From the cell containing the given text, extract its center point as (X, Y) coordinate. 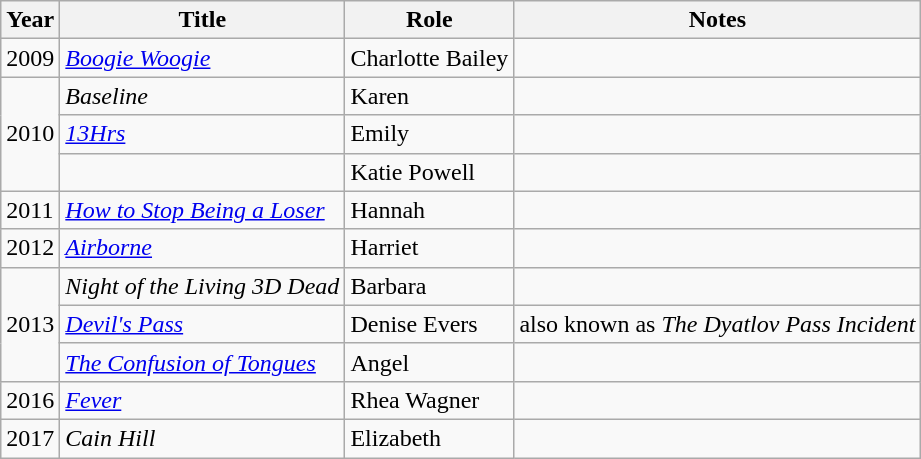
Role (430, 20)
Katie Powell (430, 172)
Notes (718, 20)
Title (202, 20)
13Hrs (202, 134)
Fever (202, 400)
2013 (30, 324)
Karen (430, 96)
also known as The Dyatlov Pass Incident (718, 324)
Emily (430, 134)
Boogie Woogie (202, 58)
2017 (30, 438)
2009 (30, 58)
Angel (430, 362)
Harriet (430, 248)
Denise Evers (430, 324)
Night of the Living 3D Dead (202, 286)
Cain Hill (202, 438)
Charlotte Bailey (430, 58)
How to Stop Being a Loser (202, 210)
Year (30, 20)
Hannah (430, 210)
Barbara (430, 286)
Elizabeth (430, 438)
Devil's Pass (202, 324)
2011 (30, 210)
Airborne (202, 248)
Rhea Wagner (430, 400)
The Confusion of Tongues (202, 362)
Baseline (202, 96)
2016 (30, 400)
2012 (30, 248)
2010 (30, 134)
